Find where the given text appears and provide that cell's center as (x, y) coordinate. 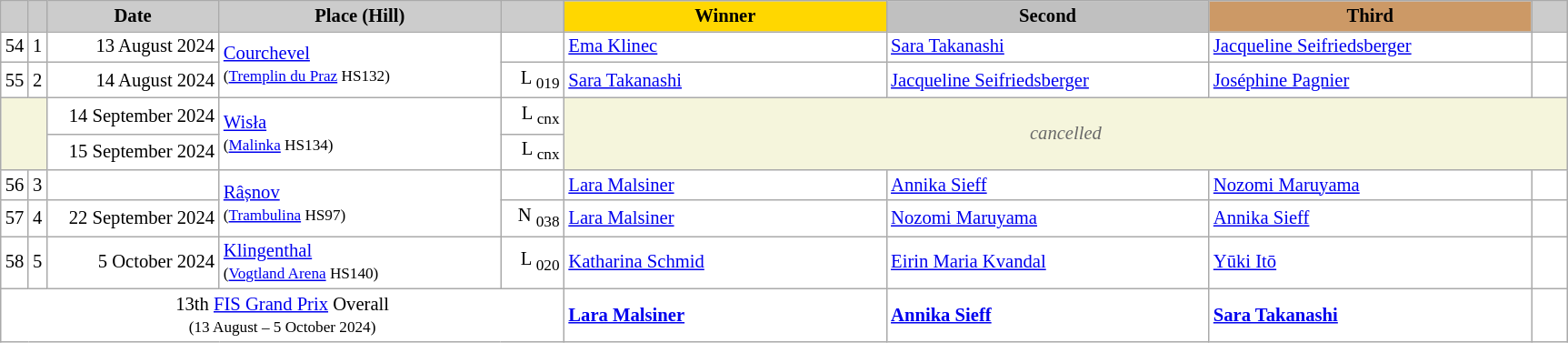
54 (15, 46)
3 (37, 185)
5 October 2024 (133, 262)
57 (15, 218)
cancelled (1065, 133)
Katharina Schmid (725, 262)
Yūki Itō (1371, 262)
Winner (725, 15)
15 September 2024 (133, 151)
L 020 (533, 262)
55 (15, 80)
Place (Hill) (360, 15)
Wisła(Malinka HS134) (360, 133)
2 (37, 80)
Joséphine Pagnier (1371, 80)
N 038 (533, 218)
13 August 2024 (133, 46)
Date (133, 15)
14 September 2024 (133, 115)
Eirin Maria Kvandal (1047, 262)
Second (1047, 15)
4 (37, 218)
1 (37, 46)
Râșnov(Trambulina HS97) (360, 202)
22 September 2024 (133, 218)
Klingenthal(Vogtland Arena HS140) (360, 262)
Third (1371, 15)
Courchevel(Tremplin du Praz HS132) (360, 64)
14 August 2024 (133, 80)
13th FIS Grand Prix Overall(13 August – 5 October 2024) (283, 315)
56 (15, 185)
58 (15, 262)
L 019 (533, 80)
5 (37, 262)
Ema Klinec (725, 46)
